From the cell containing the given text, extract its center point as (x, y) coordinate. 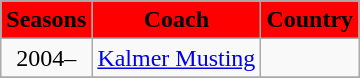
Country (310, 20)
2004– (46, 58)
Seasons (46, 20)
Coach (176, 20)
Kalmer Musting (176, 58)
